Capture the cell that displays the provided text and extract its (x, y) central coordinate. 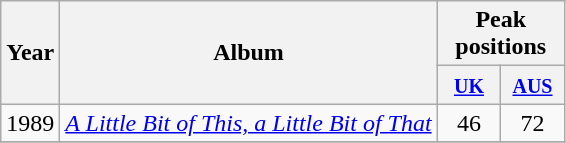
UK (469, 85)
Peak positions (500, 34)
Album (248, 52)
AUS (533, 85)
46 (469, 123)
72 (533, 123)
1989 (30, 123)
A Little Bit of This, a Little Bit of That (248, 123)
Year (30, 52)
